Return (X, Y) of the center of cell containing provided text 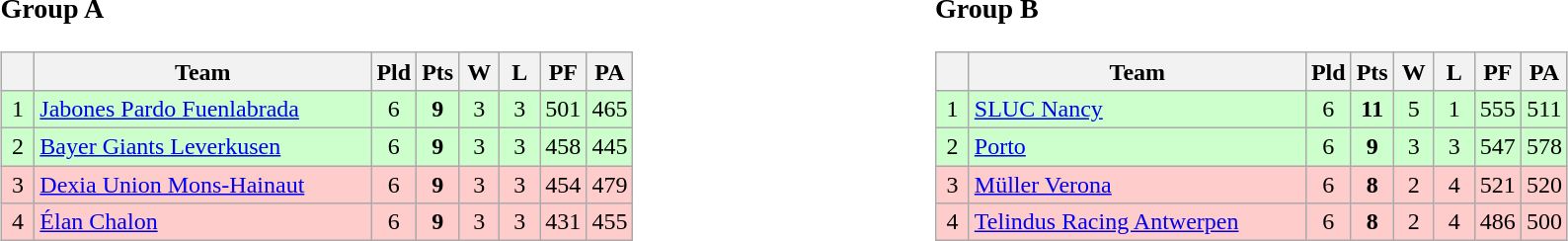
Müller Verona (1137, 185)
458 (563, 147)
555 (1497, 109)
Bayer Giants Leverkusen (203, 147)
455 (610, 222)
Porto (1137, 147)
SLUC Nancy (1137, 109)
Telindus Racing Antwerpen (1137, 222)
Jabones Pardo Fuenlabrada (203, 109)
Dexia Union Mons-Hainaut (203, 185)
Élan Chalon (203, 222)
486 (1497, 222)
445 (610, 147)
5 (1414, 109)
500 (1544, 222)
578 (1544, 147)
11 (1372, 109)
431 (563, 222)
547 (1497, 147)
465 (610, 109)
454 (563, 185)
511 (1544, 109)
520 (1544, 185)
501 (563, 109)
479 (610, 185)
521 (1497, 185)
